Return the [x, y] coordinate for the center point of the cell that contains the specified text.  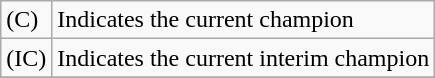
(IC) [26, 58]
Indicates the current interim champion [244, 58]
Indicates the current champion [244, 20]
(C) [26, 20]
